Pinpoint the cell where the given text exists, returning its (x, y) midpoint coordinate. 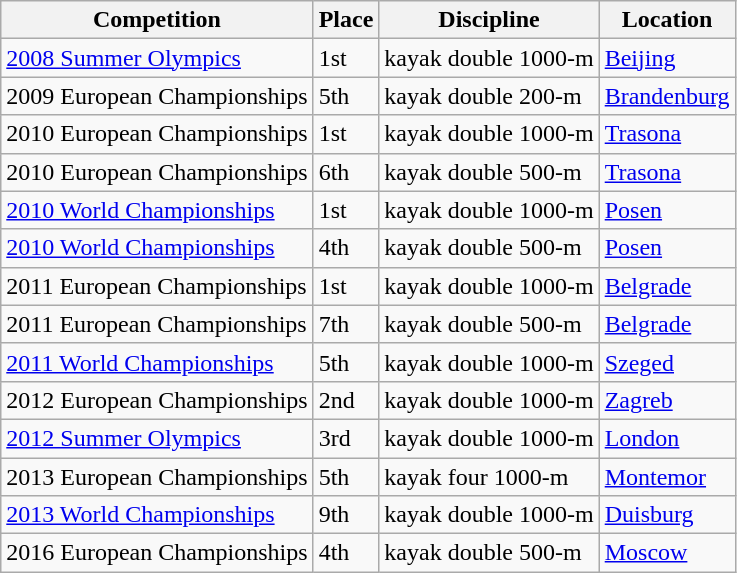
Beijing (667, 58)
kayak double 200-m (489, 96)
Brandenburg (667, 96)
Location (667, 20)
2013 World Championships (157, 515)
Duisburg (667, 515)
Discipline (489, 20)
9th (346, 515)
Szeged (667, 362)
Zagreb (667, 400)
London (667, 438)
2012 Summer Olympics (157, 438)
2nd (346, 400)
2016 European Championships (157, 553)
3rd (346, 438)
Montemor (667, 477)
2009 European Championships (157, 96)
Place (346, 20)
Moscow (667, 553)
2012 European Championships (157, 400)
2011 World Championships (157, 362)
7th (346, 324)
2013 European Championships (157, 477)
2008 Summer Olympics (157, 58)
Competition (157, 20)
kayak four 1000-m (489, 477)
6th (346, 172)
